Determine the [X, Y] coordinate at the center of the cell enclosing the given text.  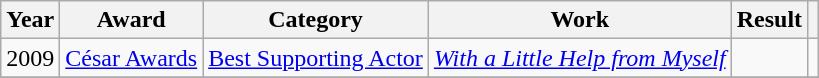
César Awards [132, 58]
Award [132, 20]
Year [30, 20]
Category [316, 20]
Work [580, 20]
2009 [30, 58]
Result [769, 20]
With a Little Help from Myself [580, 58]
Best Supporting Actor [316, 58]
